Identify which cell holds the provided text, then report its [X, Y] central coordinate. 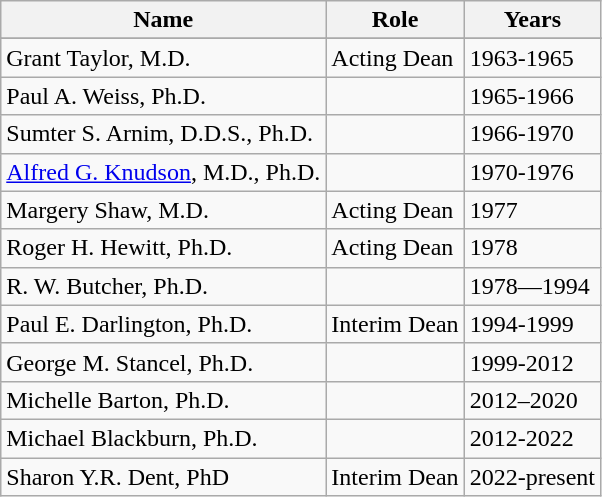
Grant Taylor, M.D. [164, 58]
1963-1965 [532, 58]
Paul A. Weiss, Ph.D. [164, 96]
Michelle Barton, Ph.D. [164, 400]
Sumter S. Arnim, D.D.S., Ph.D. [164, 134]
Paul E. Darlington, Ph.D. [164, 324]
R. W. Butcher, Ph.D. [164, 286]
Name [164, 20]
Sharon Y.R. Dent, PhD [164, 477]
1994-1999 [532, 324]
2022-present [532, 477]
Years [532, 20]
Michael Blackburn, Ph.D. [164, 438]
1970-1976 [532, 172]
2012-2022 [532, 438]
2012–2020 [532, 400]
1966-1970 [532, 134]
1999-2012 [532, 362]
Alfred G. Knudson, M.D., Ph.D. [164, 172]
1977 [532, 210]
1965-1966 [532, 96]
Roger H. Hewitt, Ph.D. [164, 248]
1978—1994 [532, 286]
Margery Shaw, M.D. [164, 210]
Role [395, 20]
1978 [532, 248]
George M. Stancel, Ph.D. [164, 362]
